Determine the (x, y) coordinate at the center of the cell enclosing the given text.  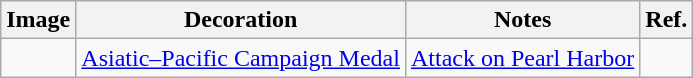
Attack on Pearl Harbor (522, 58)
Notes (522, 20)
Ref. (666, 20)
Image (38, 20)
Asiatic–Pacific Campaign Medal (241, 58)
Decoration (241, 20)
